For the text-containing cell, return its midpoint in [X, Y] coordinate format. 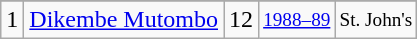
12 [242, 20]
Dikembe Mutombo [124, 20]
St. John's [376, 20]
1988–89 [297, 20]
1 [12, 20]
